Capture the cell that displays the provided text and extract its [X, Y] central coordinate. 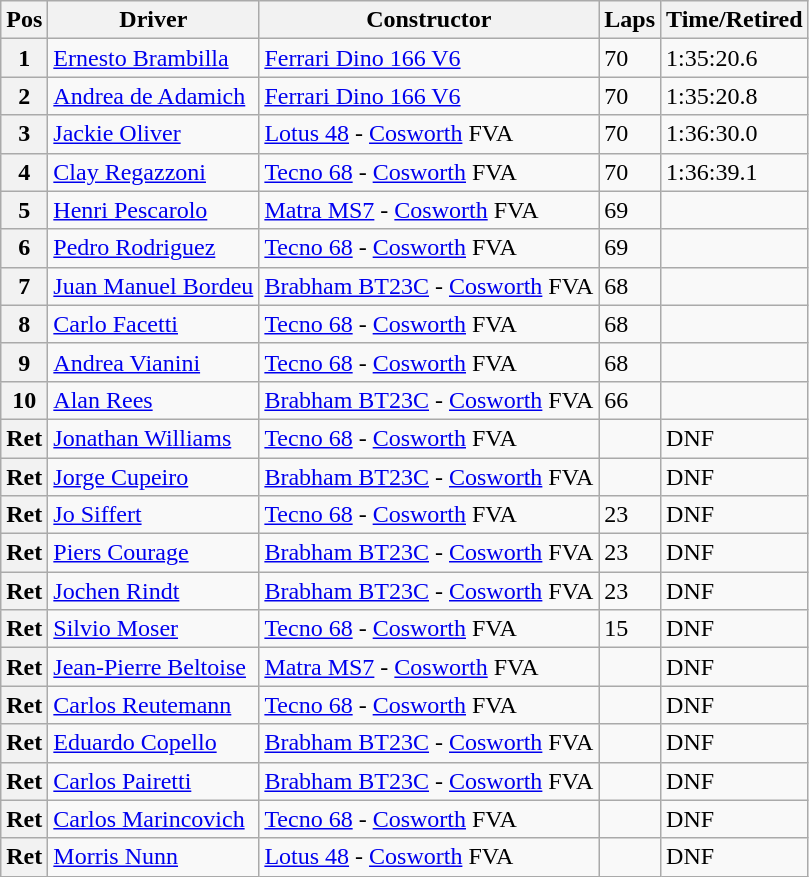
Clay Regazzoni [154, 172]
7 [24, 286]
1 [24, 58]
1:35:20.6 [734, 58]
Morris Nunn [154, 857]
9 [24, 362]
Carlo Facetti [154, 324]
Jochen Rindt [154, 591]
Silvio Moser [154, 629]
8 [24, 324]
Alan Rees [154, 400]
Henri Pescarolo [154, 210]
Juan Manuel Bordeu [154, 286]
Constructor [429, 20]
Jo Siffert [154, 515]
Jean-Pierre Beltoise [154, 667]
Jackie Oliver [154, 134]
5 [24, 210]
Carlos Reutemann [154, 705]
2 [24, 96]
1:35:20.8 [734, 96]
66 [630, 400]
Andrea Vianini [154, 362]
Carlos Pairetti [154, 781]
Jonathan Williams [154, 438]
Ernesto Brambilla [154, 58]
Time/Retired [734, 20]
Andrea de Adamich [154, 96]
Jorge Cupeiro [154, 477]
Laps [630, 20]
1:36:30.0 [734, 134]
Eduardo Copello [154, 743]
15 [630, 629]
3 [24, 134]
1:36:39.1 [734, 172]
6 [24, 248]
Carlos Marincovich [154, 819]
Driver [154, 20]
Piers Courage [154, 553]
Pedro Rodriguez [154, 248]
Pos [24, 20]
4 [24, 172]
10 [24, 400]
